For the text-containing cell, return its midpoint in (x, y) coordinate format. 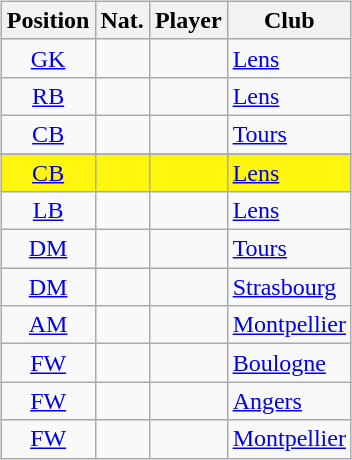
Club (289, 20)
AM (48, 325)
GK (48, 58)
Player (188, 20)
LB (48, 211)
Angers (289, 401)
Boulogne (289, 363)
RB (48, 96)
Nat. (122, 20)
Position (48, 20)
Strasbourg (289, 287)
